Output the (X, Y) coordinate of the center of the cell containing the given text.  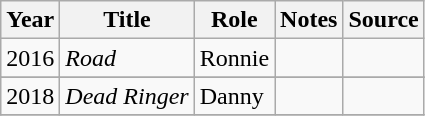
2018 (30, 96)
Role (234, 20)
Ronnie (234, 58)
2016 (30, 58)
Dead Ringer (127, 96)
Notes (309, 20)
Title (127, 20)
Danny (234, 96)
Road (127, 58)
Source (384, 20)
Year (30, 20)
